From the cell containing the given text, extract its center point as (X, Y) coordinate. 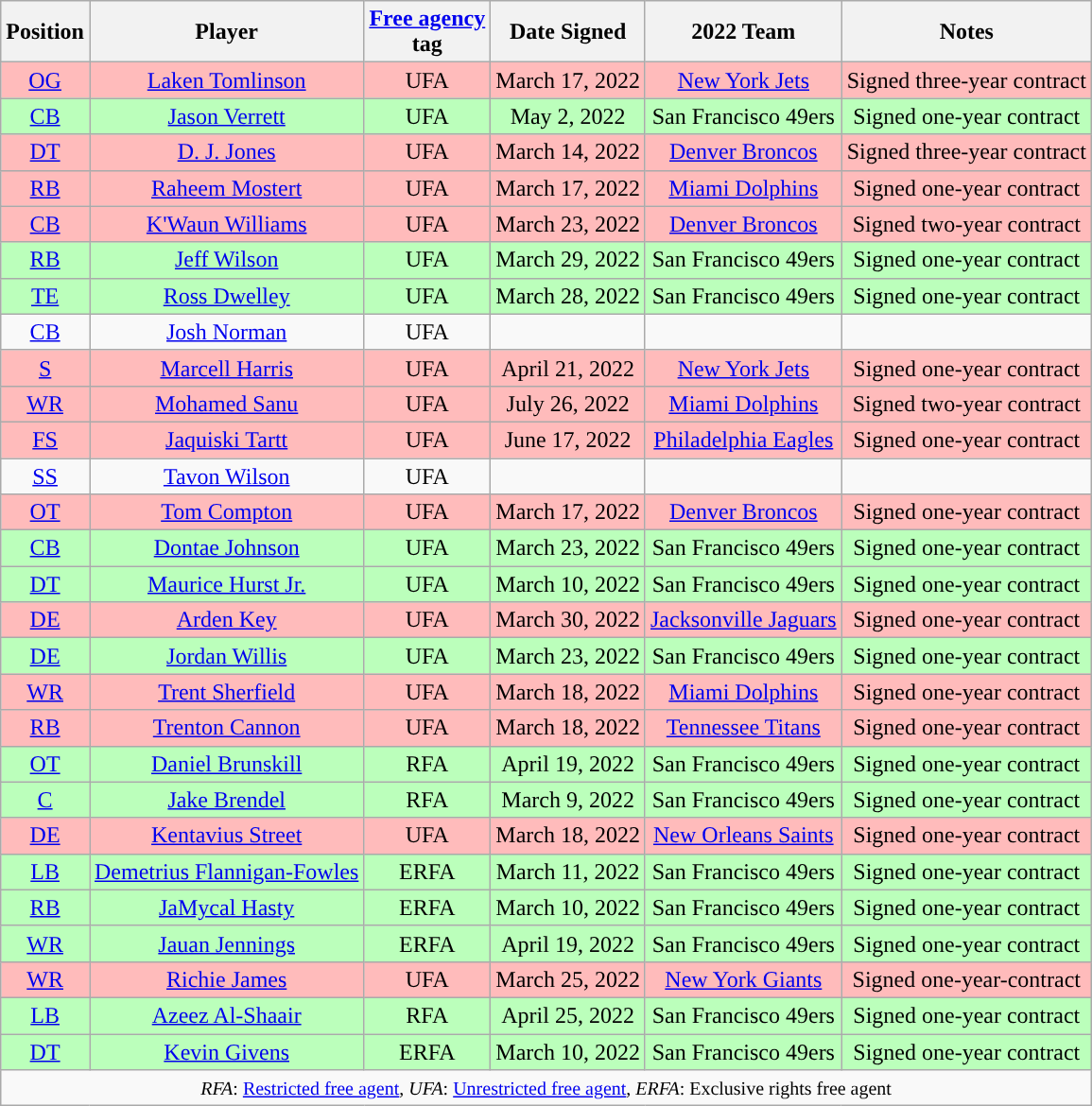
OG (45, 80)
June 17, 2022 (568, 440)
Jaquiski Tartt (226, 440)
Josh Norman (226, 332)
Trenton Cannon (226, 728)
Arden Key (226, 620)
Free agencytag (427, 32)
Maurice Hurst Jr. (226, 584)
Marcell Harris (226, 368)
TE (45, 296)
JaMycal Hasty (226, 907)
Demetrius Flannigan-Fowles (226, 872)
Player (226, 32)
Philadelphia Eagles (743, 440)
Position (45, 32)
Tavon Wilson (226, 475)
Kentavius Street (226, 836)
March 14, 2022 (568, 152)
April 25, 2022 (568, 1015)
Jauan Jennings (226, 943)
March 25, 2022 (568, 979)
New York Giants (743, 979)
Richie James (226, 979)
Jake Brendel (226, 800)
D. J. Jones (226, 152)
Jacksonville Jaguars (743, 620)
Dontae Johnson (226, 548)
SS (45, 475)
Raheem Mostert (226, 188)
Tom Compton (226, 512)
March 30, 2022 (568, 620)
New Orleans Saints (743, 836)
Laken Tomlinson (226, 80)
Jordan Willis (226, 656)
March 9, 2022 (568, 800)
March 11, 2022 (568, 872)
Ross Dwelley (226, 296)
2022 Team (743, 32)
Daniel Brunskill (226, 764)
Azeez Al-Shaair (226, 1015)
Trent Sherfield (226, 692)
RFA: Restricted free agent, UFA: Unrestricted free agent, ERFA: Exclusive rights free agent (546, 1088)
March 29, 2022 (568, 260)
C (45, 800)
May 2, 2022 (568, 116)
April 21, 2022 (568, 368)
Jeff Wilson (226, 260)
July 26, 2022 (568, 404)
Notes (966, 32)
FS (45, 440)
Signed one-year-contract (966, 979)
Mohamed Sanu (226, 404)
Tennessee Titans (743, 728)
S (45, 368)
Date Signed (568, 32)
March 28, 2022 (568, 296)
K'Waun Williams (226, 224)
Kevin Givens (226, 1052)
Jason Verrett (226, 116)
